Determine the [X, Y] coordinate at the center of the cell enclosing the given text.  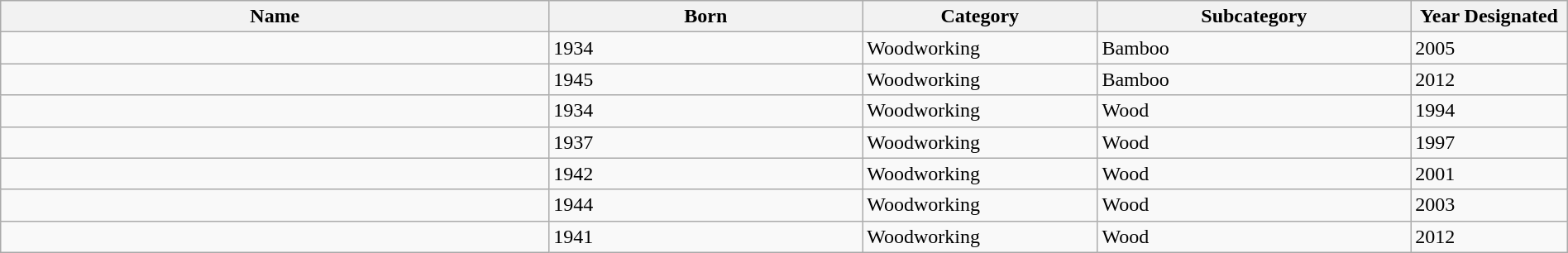
1941 [706, 236]
Subcategory [1254, 17]
Name [275, 17]
Born [706, 17]
1937 [706, 142]
1997 [1489, 142]
1994 [1489, 111]
Category [980, 17]
Year Designated [1489, 17]
2003 [1489, 205]
2001 [1489, 174]
2005 [1489, 48]
1944 [706, 205]
1942 [706, 174]
1945 [706, 79]
